Identify which cell holds the provided text, then report its (x, y) central coordinate. 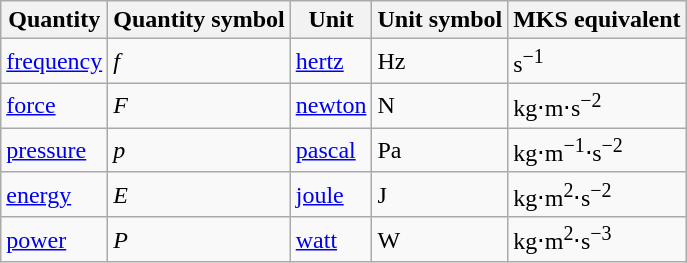
Hz (440, 62)
frequency (54, 62)
P (199, 240)
kg⋅m⋅s−2 (597, 106)
hertz (331, 62)
Unit (331, 20)
Unit symbol (440, 20)
E (199, 194)
kg⋅m2⋅s−2 (597, 194)
kg⋅m2⋅s−3 (597, 240)
MKS equivalent (597, 20)
f (199, 62)
Quantity symbol (199, 20)
Quantity (54, 20)
F (199, 106)
pressure (54, 150)
N (440, 106)
watt (331, 240)
J (440, 194)
newton (331, 106)
pascal (331, 150)
W (440, 240)
Pa (440, 150)
power (54, 240)
force (54, 106)
joule (331, 194)
p (199, 150)
energy (54, 194)
s−1 (597, 62)
kg⋅m−1⋅s−2 (597, 150)
